Output the [X, Y] coordinate of the center of the cell containing the given text.  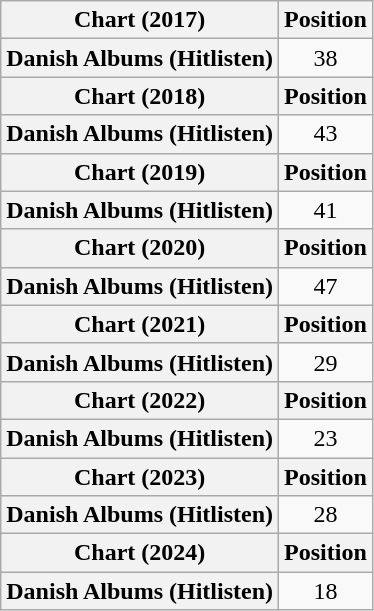
Chart (2022) [140, 400]
Chart (2024) [140, 553]
18 [326, 591]
Chart (2021) [140, 324]
23 [326, 438]
Chart (2019) [140, 172]
Chart (2018) [140, 96]
Chart (2017) [140, 20]
38 [326, 58]
Chart (2023) [140, 477]
28 [326, 515]
47 [326, 286]
29 [326, 362]
Chart (2020) [140, 248]
41 [326, 210]
43 [326, 134]
